Return the (X, Y) coordinate for the center point of the cell that contains the specified text.  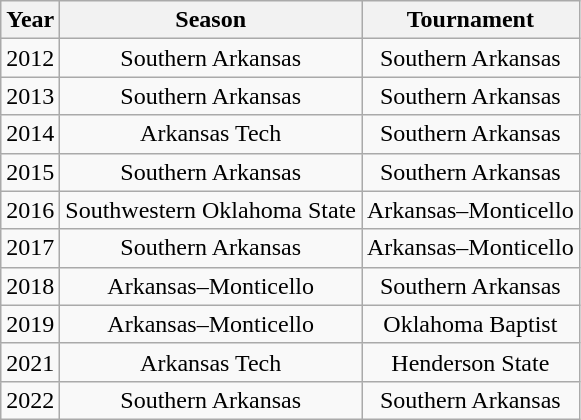
2022 (30, 400)
Henderson State (471, 362)
2014 (30, 134)
2017 (30, 248)
2019 (30, 324)
Oklahoma Baptist (471, 324)
2016 (30, 210)
2015 (30, 172)
2012 (30, 58)
Year (30, 20)
2018 (30, 286)
2013 (30, 96)
2021 (30, 362)
Tournament (471, 20)
Southwestern Oklahoma State (211, 210)
Season (211, 20)
